Return (x, y) of the center of cell containing provided text 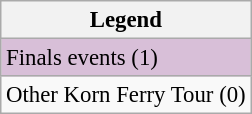
Other Korn Ferry Tour (0) (126, 95)
Legend (126, 20)
Finals events (1) (126, 58)
